Find where the given text appears and provide that cell's center as (X, Y) coordinate. 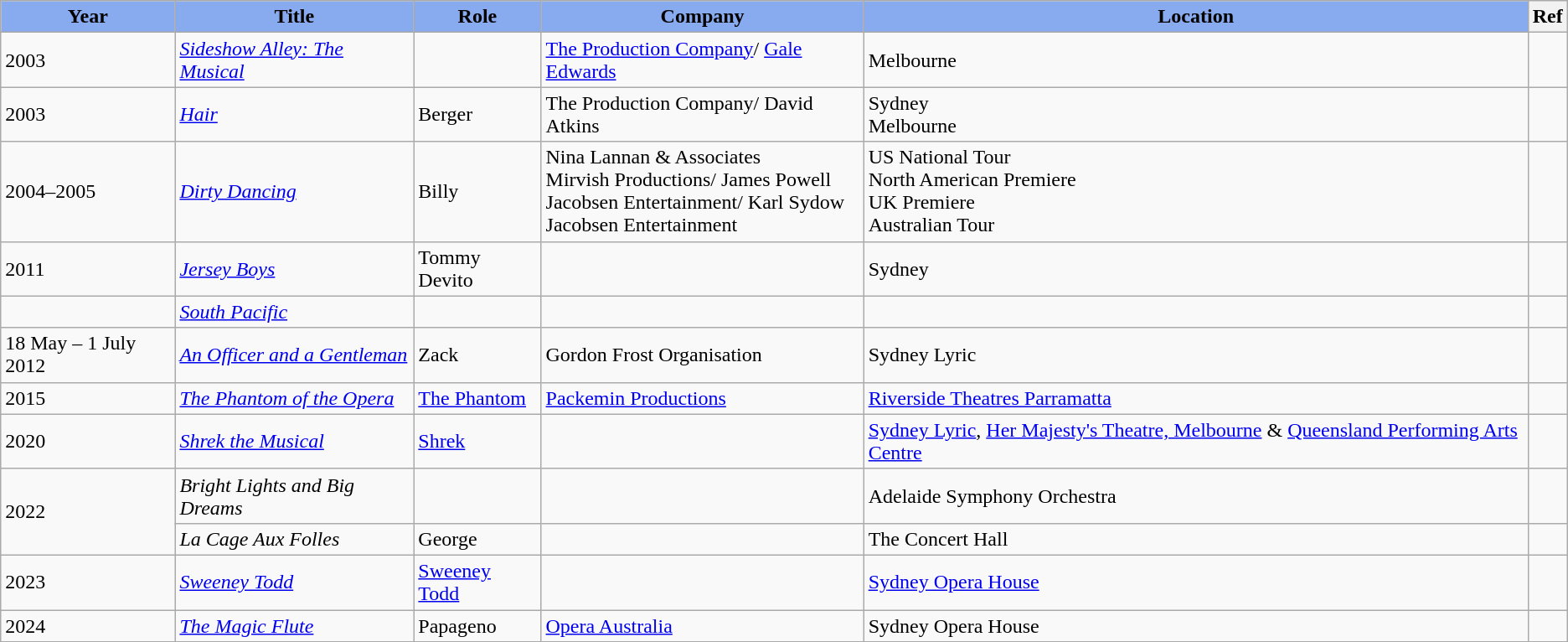
Location (1196, 17)
Sydney Melbourne (1196, 114)
Nina Lannan & Associates Mirvish Productions/ James Powell Jacobsen Entertainment/ Karl Sydow Jacobsen Entertainment (702, 191)
US National Tour North American Premiere UK Premiere Australian Tour (1196, 191)
2004–2005 (88, 191)
2011 (88, 268)
2022 (88, 511)
Adelaide Symphony Orchestra (1196, 496)
South Pacific (295, 312)
Packemin Productions (702, 398)
The Magic Flute (295, 626)
Melbourne (1196, 60)
Berger (477, 114)
Zack (477, 355)
Shrek (477, 441)
Tommy Devito (477, 268)
Sydney Lyric, Her Majesty's Theatre, Melbourne & Queensland Performing Arts Centre (1196, 441)
Dirty Dancing (295, 191)
Opera Australia (702, 626)
Papageno (477, 626)
Sideshow Alley: The Musical (295, 60)
Gordon Frost Organisation (702, 355)
2015 (88, 398)
2024 (88, 626)
Billy (477, 191)
Ref (1548, 17)
La Cage Aux Folles (295, 539)
Jersey Boys (295, 268)
Shrek the Musical (295, 441)
The Phantom of the Opera (295, 398)
The Production Company/ David Atkins (702, 114)
18 May – 1 July 2012 (88, 355)
George (477, 539)
Sydney (1196, 268)
Hair (295, 114)
2023 (88, 582)
Riverside Theatres Parramatta (1196, 398)
2020 (88, 441)
The Production Company/ Gale Edwards (702, 60)
The Concert Hall (1196, 539)
The Phantom (477, 398)
Bright Lights and Big Dreams (295, 496)
Year (88, 17)
Company (702, 17)
An Officer and a Gentleman (295, 355)
Sydney Lyric (1196, 355)
Role (477, 17)
Title (295, 17)
